From the cell containing the given text, extract its center point as [X, Y] coordinate. 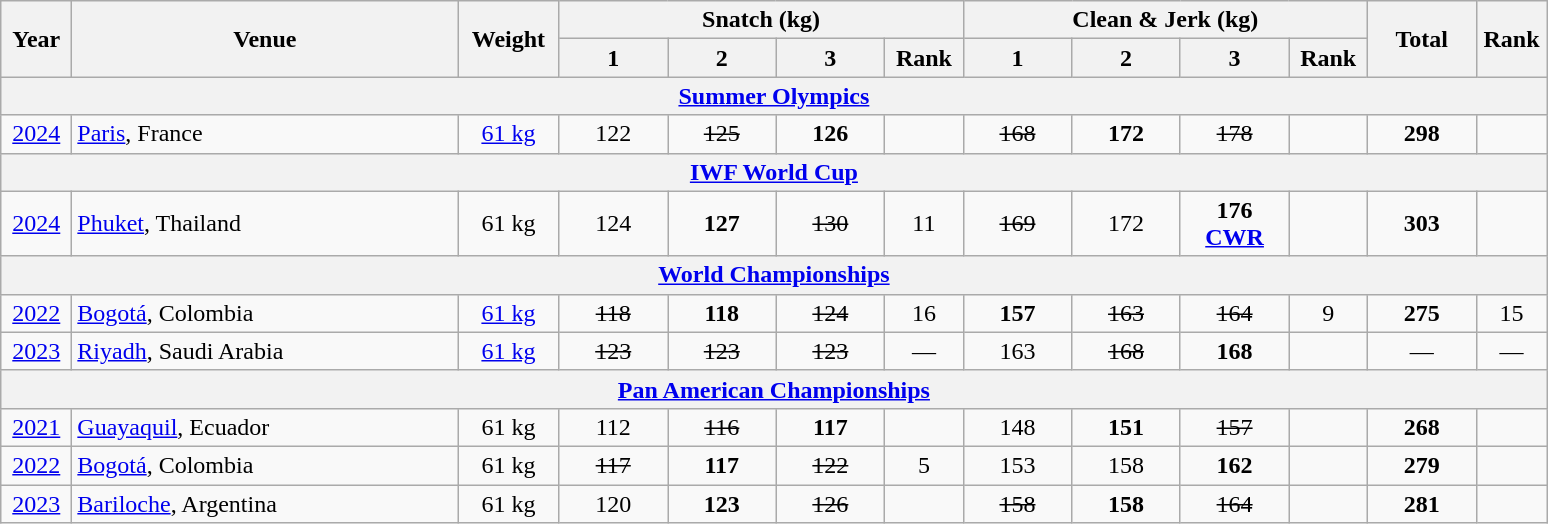
Total [1422, 39]
9 [1328, 313]
Riyadh, Saudi Arabia [265, 351]
148 [1018, 427]
Snatch (kg) [761, 20]
268 [1422, 427]
Paris, France [265, 134]
16 [924, 313]
Bariloche, Argentina [265, 503]
127 [722, 224]
116 [722, 427]
279 [1422, 465]
176 CWR [1234, 224]
125 [722, 134]
15 [1512, 313]
178 [1234, 134]
153 [1018, 465]
Weight [508, 39]
Clean & Jerk (kg) [1165, 20]
11 [924, 224]
Year [36, 39]
Summer Olympics [774, 96]
Venue [265, 39]
130 [830, 224]
120 [614, 503]
275 [1422, 313]
5 [924, 465]
IWF World Cup [774, 172]
281 [1422, 503]
Guayaquil, Ecuador [265, 427]
303 [1422, 224]
112 [614, 427]
2021 [36, 427]
298 [1422, 134]
151 [1126, 427]
Pan American Championships [774, 389]
162 [1234, 465]
Phuket, Thailand [265, 224]
169 [1018, 224]
World Championships [774, 275]
